From the cell containing the given text, extract its center point as (X, Y) coordinate. 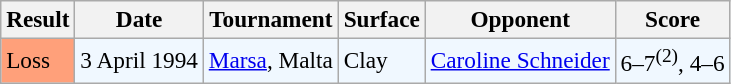
3 April 1994 (139, 60)
Loss (38, 60)
Marsa, Malta (270, 60)
Caroline Schneider (520, 60)
Score (672, 19)
6–7(2), 4–6 (672, 60)
Tournament (270, 19)
Result (38, 19)
Opponent (520, 19)
Clay (382, 60)
Surface (382, 19)
Date (139, 19)
